Return the [X, Y] coordinate for the center point of the cell that contains the specified text.  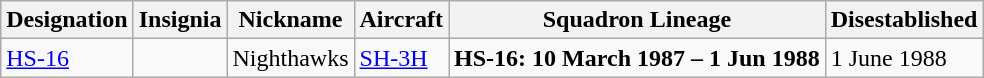
Insignia [180, 20]
Designation [67, 20]
HS-16 [67, 58]
SH-3H [402, 58]
Aircraft [402, 20]
Squadron Lineage [638, 20]
Nighthawks [290, 58]
Disestablished [904, 20]
Nickname [290, 20]
HS-16: 10 March 1987 – 1 Jun 1988 [638, 58]
1 June 1988 [904, 58]
